Identify which cell holds the provided text, then report its (x, y) central coordinate. 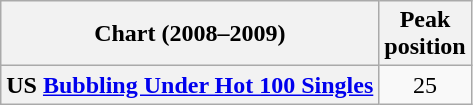
Peakposition (425, 34)
Chart (2008–2009) (190, 34)
25 (425, 85)
US Bubbling Under Hot 100 Singles (190, 85)
